Pinpoint the cell where the given text exists, returning its (x, y) midpoint coordinate. 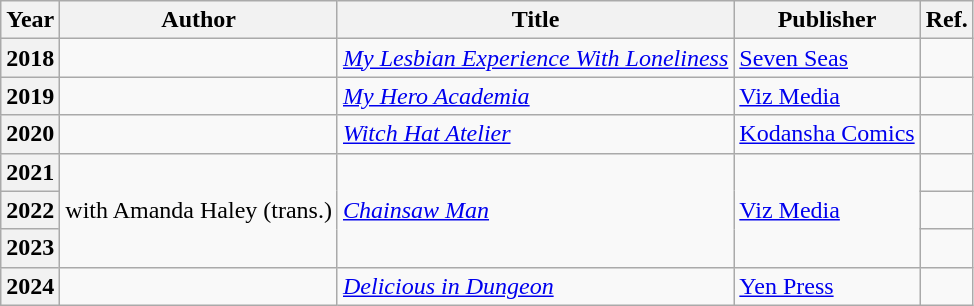
Kodansha Comics (827, 134)
My Hero Academia (535, 96)
2021 (30, 172)
Publisher (827, 20)
Yen Press (827, 286)
2022 (30, 210)
with Amanda Haley (trans.) (199, 210)
Delicious in Dungeon (535, 286)
2023 (30, 248)
Seven Seas (827, 58)
My Lesbian Experience With Loneliness (535, 58)
Author (199, 20)
Year (30, 20)
2019 (30, 96)
Title (535, 20)
Chainsaw Man (535, 210)
Witch Hat Atelier (535, 134)
2020 (30, 134)
2018 (30, 58)
Ref. (946, 20)
2024 (30, 286)
